Scan for the cell matching the given text and deliver its [x, y] coordinate at center. 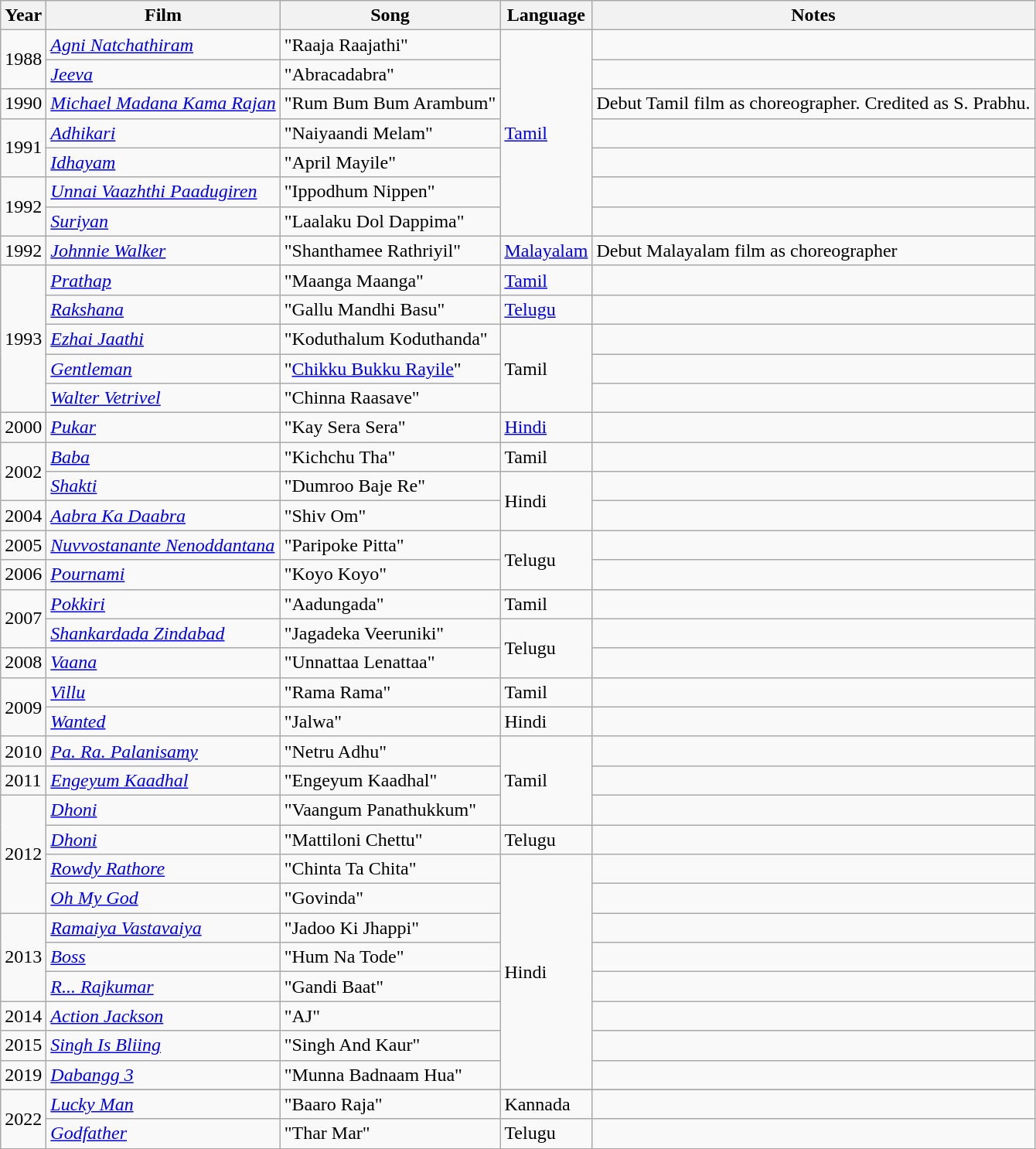
Agni Natchathiram [163, 45]
"Chinta Ta Chita" [390, 869]
Prathap [163, 280]
Johnnie Walker [163, 251]
Villu [163, 692]
"Maanga Maanga" [390, 280]
2008 [23, 663]
"Netru Adhu" [390, 751]
"Rum Bum Bum Arambum" [390, 104]
2010 [23, 751]
Rakshana [163, 309]
Pournami [163, 574]
"Jagadeka Veeruniki" [390, 633]
Wanted [163, 721]
Unnai Vaazhthi Paadugiren [163, 192]
"Mattiloni Chettu" [390, 839]
2006 [23, 574]
Pa. Ra. Palanisamy [163, 751]
Suriyan [163, 221]
"Laalaku Dol Dappima" [390, 221]
Engeyum Kaadhal [163, 780]
Notes [813, 15]
Lucky Man [163, 1104]
Kannada [546, 1104]
Debut Malayalam film as choreographer [813, 251]
2000 [23, 428]
"Kichchu Tha" [390, 457]
1993 [23, 339]
Song [390, 15]
"Naiyaandi Melam" [390, 133]
Film [163, 15]
Language [546, 15]
2007 [23, 619]
"Munna Badnaam Hua" [390, 1075]
"Vaangum Panathukkum" [390, 810]
"Raaja Raajathi" [390, 45]
Malayalam [546, 251]
Jeeva [163, 74]
Shankardada Zindabad [163, 633]
"Singh And Kaur" [390, 1045]
"Koyo Koyo" [390, 574]
2002 [23, 472]
Oh My God [163, 898]
"April Mayile" [390, 162]
Baba [163, 457]
"Thar Mar" [390, 1134]
"Kay Sera Sera" [390, 428]
Debut Tamil film as choreographer. Credited as S. Prabhu. [813, 104]
Rowdy Rathore [163, 869]
2019 [23, 1075]
"Jalwa" [390, 721]
Ezhai Jaathi [163, 339]
Ramaiya Vastavaiya [163, 928]
2012 [23, 854]
"Govinda" [390, 898]
1988 [23, 60]
Pokkiri [163, 604]
Michael Madana Kama Rajan [163, 104]
"Rama Rama" [390, 692]
"Gandi Baat" [390, 987]
Action Jackson [163, 1016]
"Dumroo Baje Re" [390, 486]
"Abracadabra" [390, 74]
"Chinna Raasave" [390, 398]
Nuvvostanante Nenoddantana [163, 545]
Pukar [163, 428]
Gentleman [163, 369]
"Jadoo Ki Jhappi" [390, 928]
2022 [23, 1119]
"Baaro Raja" [390, 1104]
"Shiv Om" [390, 516]
Vaana [163, 663]
"Koduthalum Koduthanda" [390, 339]
2015 [23, 1045]
Aabra Ka Daabra [163, 516]
2009 [23, 707]
"Engeyum Kaadhal" [390, 780]
2005 [23, 545]
R... Rajkumar [163, 987]
"Ippodhum Nippen" [390, 192]
Walter Vetrivel [163, 398]
2011 [23, 780]
"Chikku Bukku Rayile" [390, 369]
2014 [23, 1016]
"Aadungada" [390, 604]
Adhikari [163, 133]
2013 [23, 957]
"Paripoke Pitta" [390, 545]
"Unnattaa Lenattaa" [390, 663]
Shakti [163, 486]
"Shanthamee Rathriyil" [390, 251]
Year [23, 15]
2004 [23, 516]
Idhayam [163, 162]
"Hum Na Tode" [390, 957]
Godfather [163, 1134]
"Gallu Mandhi Basu" [390, 309]
1990 [23, 104]
Dabangg 3 [163, 1075]
1991 [23, 148]
"AJ" [390, 1016]
Singh Is Bliing [163, 1045]
Boss [163, 957]
